Identify which cell holds the provided text, then report its [X, Y] central coordinate. 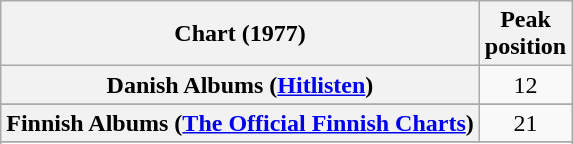
Chart (1977) [240, 34]
Peakposition [525, 34]
Finnish Albums (The Official Finnish Charts) [240, 123]
12 [525, 85]
Danish Albums (Hitlisten) [240, 85]
21 [525, 123]
